For the text-containing cell, return its midpoint in [x, y] coordinate format. 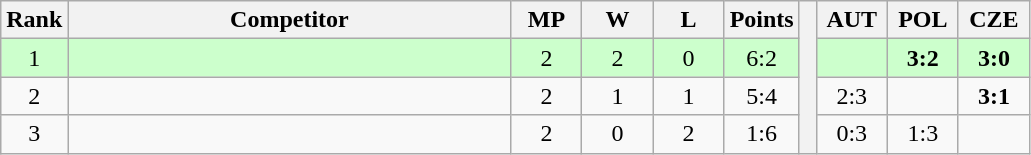
Points [762, 20]
3:1 [994, 96]
Rank [34, 20]
AUT [852, 20]
3:0 [994, 58]
5:4 [762, 96]
1:6 [762, 134]
1:3 [922, 134]
3 [34, 134]
POL [922, 20]
2:3 [852, 96]
Competitor [290, 20]
W [618, 20]
L [688, 20]
MP [546, 20]
CZE [994, 20]
0:3 [852, 134]
6:2 [762, 58]
3:2 [922, 58]
